Pinpoint the cell where the given text exists, returning its (x, y) midpoint coordinate. 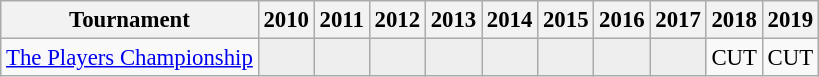
2012 (397, 20)
2016 (622, 20)
2018 (734, 20)
The Players Championship (130, 58)
2015 (566, 20)
2017 (678, 20)
Tournament (130, 20)
2013 (453, 20)
2011 (342, 20)
2014 (510, 20)
2010 (286, 20)
2019 (790, 20)
